Provide the [x, y] coordinate of the cell's center where the given text is located.  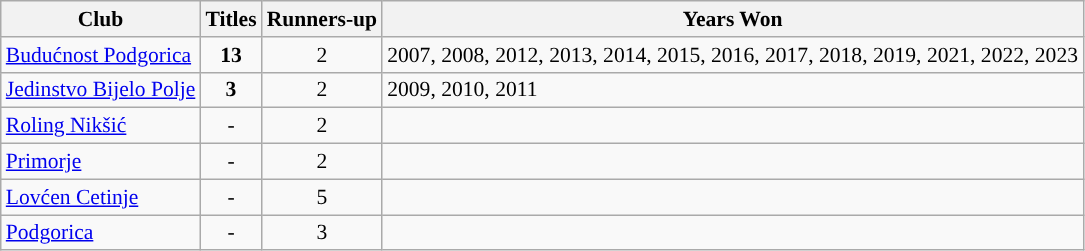
Runners-up [322, 19]
Roling Nikšić [101, 126]
Club [101, 19]
5 [322, 197]
Lovćen Cetinje [101, 197]
2009, 2010, 2011 [732, 90]
Years Won [732, 19]
Jedinstvo Bijelo Polje [101, 90]
Titles [230, 19]
2007, 2008, 2012, 2013, 2014, 2015, 2016, 2017, 2018, 2019, 2021, 2022, 2023 [732, 55]
Podgorica [101, 233]
Primorje [101, 162]
13 [230, 55]
Budućnost Podgorica [101, 55]
